Determine the (x, y) coordinate at the center of the cell enclosing the given text.  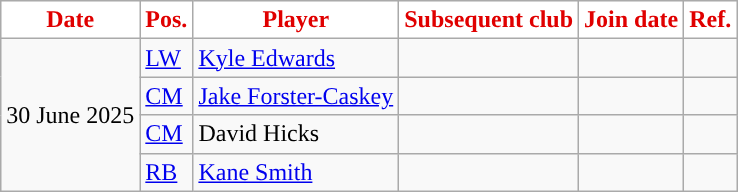
RB (166, 172)
Jake Forster-Caskey (296, 96)
Kane Smith (296, 172)
LW (166, 58)
Ref. (710, 20)
David Hicks (296, 134)
Player (296, 20)
Date (70, 20)
Pos. (166, 20)
Subsequent club (489, 20)
Kyle Edwards (296, 58)
30 June 2025 (70, 115)
Join date (632, 20)
